Return the [X, Y] coordinate for the center point of the cell that contains the specified text.  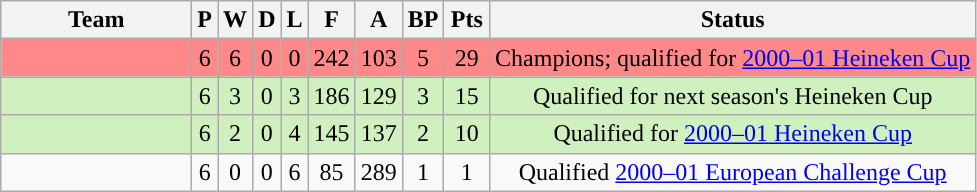
186 [332, 96]
15 [467, 96]
Qualified for 2000–01 Heineken Cup [733, 134]
Qualified 2000–01 European Challenge Cup [733, 172]
BP [423, 20]
Status [733, 20]
289 [378, 172]
103 [378, 58]
85 [332, 172]
137 [378, 134]
D [267, 20]
W [236, 20]
F [332, 20]
Champions; qualified for 2000–01 Heineken Cup [733, 58]
5 [423, 58]
Pts [467, 20]
Team [96, 20]
4 [294, 134]
145 [332, 134]
242 [332, 58]
10 [467, 134]
P [205, 20]
A [378, 20]
29 [467, 58]
129 [378, 96]
L [294, 20]
Qualified for next season's Heineken Cup [733, 96]
